Scan for the cell matching the given text and deliver its [X, Y] coordinate at center. 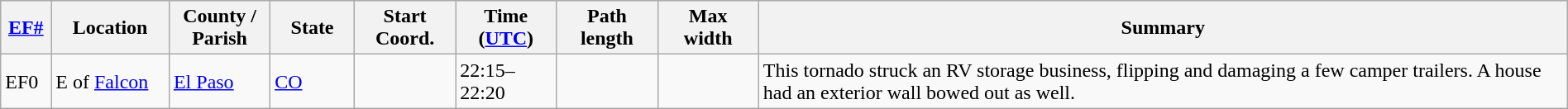
El Paso [219, 81]
E of Falcon [111, 81]
Summary [1163, 28]
This tornado struck an RV storage business, flipping and damaging a few camper trailers. A house had an exterior wall bowed out as well. [1163, 81]
Time (UTC) [506, 28]
EF# [26, 28]
Start Coord. [404, 28]
Location [111, 28]
State [313, 28]
22:15–22:20 [506, 81]
CO [313, 81]
County / Parish [219, 28]
Max width [708, 28]
EF0 [26, 81]
Path length [607, 28]
